Locate the cell with the specified text and output its [x, y] center coordinate. 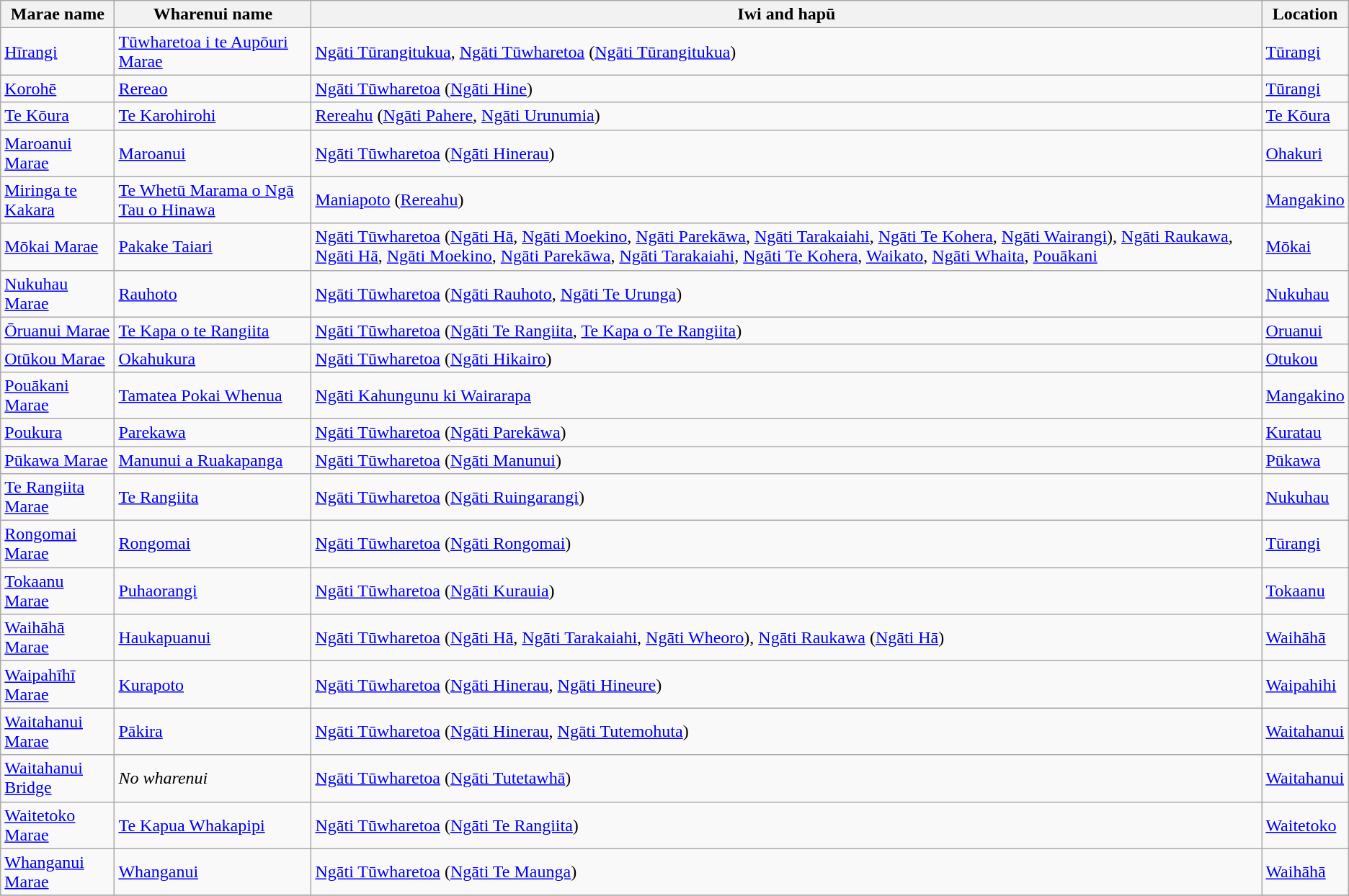
Waipahihi [1305, 684]
Pouākani Marae [58, 395]
Waipahīhī Marae [58, 684]
Oruanui [1305, 331]
Maroanui Marae [58, 153]
Rongomai Marae [58, 545]
Ngāti Tūwharetoa (Ngāti Hinerau, Ngāti Hineure) [787, 684]
Waitetoko Marae [58, 825]
Ngāti Tūwharetoa (Ngāti Hinerau, Ngāti Tutemohuta) [787, 732]
Whanganui Marae [58, 872]
Waitahanui Marae [58, 732]
Te Karohirohi [213, 116]
Poukura [58, 432]
Te Rangiita Marae [58, 497]
Rereao [213, 89]
Ngāti Tūwharetoa (Ngāti Kurauia) [787, 591]
Rereahu (Ngāti Pahere, Ngāti Urunumia) [787, 116]
Te Kapa o te Rangiita [213, 331]
Location [1305, 14]
No wharenui [213, 778]
Marae name [58, 14]
Korohē [58, 89]
Tamatea Pokai Whenua [213, 395]
Rongomai [213, 545]
Miringa te Kakara [58, 200]
Te Kapua Whakapipi [213, 825]
Kurapoto [213, 684]
Ngāti Tūwharetoa (Ngāti Te Rangiita, Te Kapa o Te Rangiita) [787, 331]
Te Whetū Marama o Ngā Tau o Hinawa [213, 200]
Parekawa [213, 432]
Ngāti Tūwharetoa (Ngāti Ruingarangi) [787, 497]
Ngāti Tūwharetoa (Ngāti Hinerau) [787, 153]
Ngāti Tūwharetoa (Ngāti Tutetawhā) [787, 778]
Puhaorangi [213, 591]
Maniapoto (Rereahu) [787, 200]
Te Rangiita [213, 497]
Tūwharetoa i te Aupōuri Marae [213, 52]
Okahukura [213, 358]
Otukou [1305, 358]
Ōruanui Marae [58, 331]
Ngāti Tūwharetoa (Ngāti Hikairo) [787, 358]
Iwi and hapū [787, 14]
Ngāti Tūwharetoa (Ngāti Rauhoto, Ngāti Te Urunga) [787, 294]
Ngāti Tūwharetoa (Ngāti Parekāwa) [787, 432]
Maroanui [213, 153]
Tokaanu [1305, 591]
Waitetoko [1305, 825]
Hīrangi [58, 52]
Ngāti Kahungunu ki Wairarapa [787, 395]
Ngāti Tūwharetoa (Ngāti Manunui) [787, 460]
Manunui a Ruakapanga [213, 460]
Tokaanu Marae [58, 591]
Ngāti Tūrangitukua, Ngāti Tūwharetoa (Ngāti Tūrangitukua) [787, 52]
Wharenui name [213, 14]
Pūkawa Marae [58, 460]
Otūkou Marae [58, 358]
Mōkai [1305, 246]
Rauhoto [213, 294]
Nukuhau Marae [58, 294]
Pākira [213, 732]
Whanganui [213, 872]
Ngāti Tūwharetoa (Ngāti Hā, Ngāti Tarakaiahi, Ngāti Wheoro), Ngāti Raukawa (Ngāti Hā) [787, 638]
Haukapuanui [213, 638]
Ohakuri [1305, 153]
Ngāti Tūwharetoa (Ngāti Te Rangiita) [787, 825]
Ngāti Tūwharetoa (Ngāti Rongomai) [787, 545]
Waihāhā Marae [58, 638]
Mōkai Marae [58, 246]
Ngāti Tūwharetoa (Ngāti Hine) [787, 89]
Pakake Taiari [213, 246]
Pūkawa [1305, 460]
Waitahanui Bridge [58, 778]
Kuratau [1305, 432]
Ngāti Tūwharetoa (Ngāti Te Maunga) [787, 872]
